Find where the given text appears and provide that cell's center as [X, Y] coordinate. 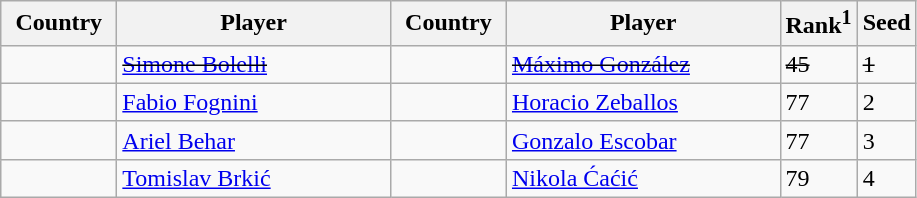
Ariel Behar [254, 140]
Tomislav Brkić [254, 178]
Simone Bolelli [254, 64]
Nikola Ćaćić [643, 178]
Seed [886, 24]
3 [886, 140]
Máximo González [643, 64]
45 [818, 64]
1 [886, 64]
Horacio Zeballos [643, 102]
Fabio Fognini [254, 102]
2 [886, 102]
Gonzalo Escobar [643, 140]
79 [818, 178]
Rank1 [818, 24]
4 [886, 178]
